Determine the [x, y] coordinate at the center of the cell enclosing the given text.  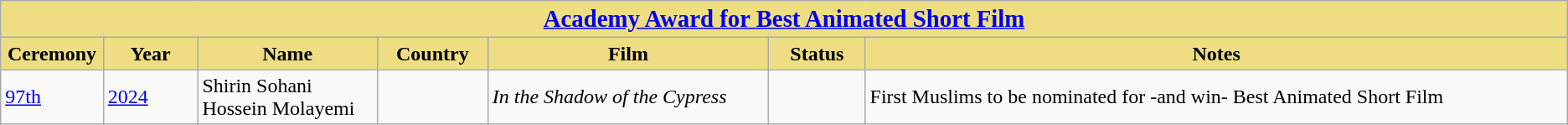
Name [288, 54]
Country [433, 54]
97th [52, 97]
2024 [151, 97]
Academy Award for Best Animated Short Film [784, 19]
Film [628, 54]
Year [151, 54]
First Muslims to be nominated for -and win- Best Animated Short Film [1216, 97]
Shirin SohaniHossein Molayemi [288, 97]
Status [818, 54]
Notes [1216, 54]
Ceremony [52, 54]
In the Shadow of the Cypress [628, 97]
